Extract the (X, Y) coordinate from the center of the cell holding the provided text.  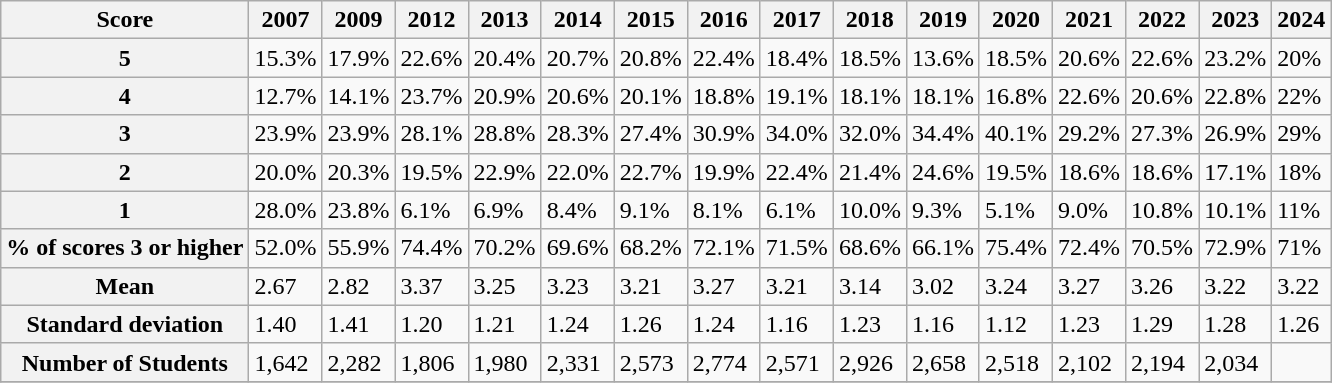
74.4% (432, 248)
22% (1302, 96)
Number of Students (125, 362)
1,806 (432, 362)
71% (1302, 248)
1.41 (358, 324)
1.29 (1162, 324)
28.3% (578, 134)
10.1% (1236, 210)
3.02 (942, 286)
27.3% (1162, 134)
20.3% (358, 172)
3.26 (1162, 286)
2007 (286, 20)
2,658 (942, 362)
72.9% (1236, 248)
52.0% (286, 248)
19.1% (796, 96)
2019 (942, 20)
3.37 (432, 286)
3.23 (578, 286)
2012 (432, 20)
55.9% (358, 248)
72.4% (1090, 248)
1.21 (504, 324)
68.6% (870, 248)
28.1% (432, 134)
26.9% (1236, 134)
2,102 (1090, 362)
2,194 (1162, 362)
23.8% (358, 210)
11% (1302, 210)
20.8% (650, 58)
17.9% (358, 58)
2.82 (358, 286)
70.5% (1162, 248)
1.28 (1236, 324)
1.20 (432, 324)
20.4% (504, 58)
29% (1302, 134)
2016 (724, 20)
2,331 (578, 362)
2,926 (870, 362)
3.24 (1016, 286)
21.4% (870, 172)
20% (1302, 58)
20.0% (286, 172)
20.1% (650, 96)
13.6% (942, 58)
18% (1302, 172)
2009 (358, 20)
20.7% (578, 58)
2018 (870, 20)
2,573 (650, 362)
4 (125, 96)
15.3% (286, 58)
9.1% (650, 210)
Mean (125, 286)
10.8% (1162, 210)
2014 (578, 20)
40.1% (1016, 134)
24.6% (942, 172)
2,282 (358, 362)
1.40 (286, 324)
28.0% (286, 210)
2,518 (1016, 362)
8.1% (724, 210)
5.1% (1016, 210)
1,642 (286, 362)
8.4% (578, 210)
23.7% (432, 96)
22.9% (504, 172)
1.12 (1016, 324)
1,980 (504, 362)
2021 (1090, 20)
2024 (1302, 20)
70.2% (504, 248)
68.2% (650, 248)
3 (125, 134)
% of scores 3 or higher (125, 248)
23.2% (1236, 58)
3.14 (870, 286)
2023 (1236, 20)
66.1% (942, 248)
2,774 (724, 362)
14.1% (358, 96)
75.4% (1016, 248)
2 (125, 172)
72.1% (724, 248)
1 (125, 210)
22.7% (650, 172)
19.9% (724, 172)
2015 (650, 20)
28.8% (504, 134)
2,571 (796, 362)
69.6% (578, 248)
12.7% (286, 96)
10.0% (870, 210)
16.8% (1016, 96)
5 (125, 58)
34.0% (796, 134)
2,034 (1236, 362)
3.25 (504, 286)
32.0% (870, 134)
2013 (504, 20)
2017 (796, 20)
29.2% (1090, 134)
18.8% (724, 96)
17.1% (1236, 172)
22.0% (578, 172)
22.8% (1236, 96)
2020 (1016, 20)
71.5% (796, 248)
Score (125, 20)
2.67 (286, 286)
27.4% (650, 134)
30.9% (724, 134)
2022 (1162, 20)
6.9% (504, 210)
34.4% (942, 134)
9.0% (1090, 210)
18.4% (796, 58)
20.9% (504, 96)
Standard deviation (125, 324)
9.3% (942, 210)
